Output the (x, y) coordinate of the center of the cell containing the given text.  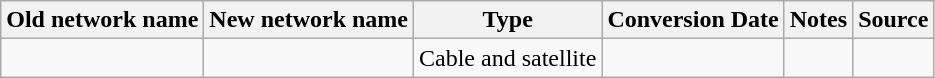
Notes (818, 20)
Type (508, 20)
New network name (309, 20)
Old network name (102, 20)
Conversion Date (693, 20)
Cable and satellite (508, 58)
Source (894, 20)
